Extract the [x, y] coordinate from the center of the cell holding the provided text.  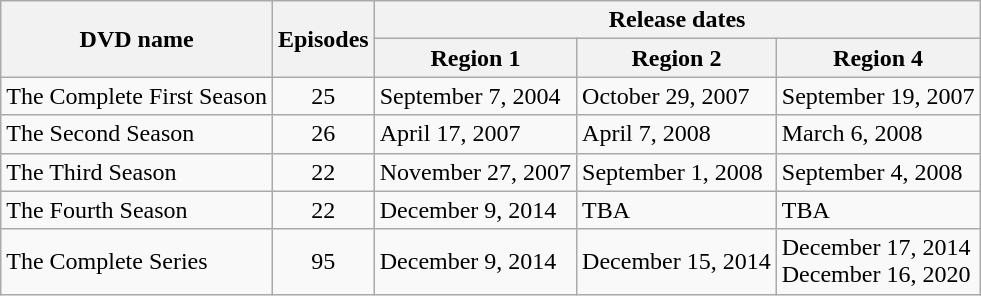
The Fourth Season [137, 210]
April 7, 2008 [677, 134]
September 19, 2007 [878, 96]
The Complete Series [137, 262]
September 4, 2008 [878, 172]
Episodes [323, 39]
The Complete First Season [137, 96]
September 7, 2004 [475, 96]
October 29, 2007 [677, 96]
The Third Season [137, 172]
The Second Season [137, 134]
26 [323, 134]
November 27, 2007 [475, 172]
December 17, 2014December 16, 2020 [878, 262]
September 1, 2008 [677, 172]
December 15, 2014 [677, 262]
Release dates [677, 20]
April 17, 2007 [475, 134]
Region 1 [475, 58]
March 6, 2008 [878, 134]
25 [323, 96]
Region 4 [878, 58]
95 [323, 262]
DVD name [137, 39]
Region 2 [677, 58]
